Extract the [x, y] coordinate from the center of the cell holding the provided text.  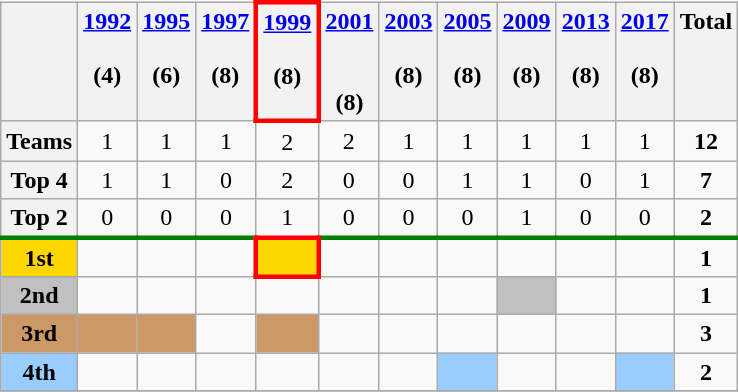
2003(8) [408, 62]
2001(8) [348, 62]
3 [706, 334]
Top 2 [40, 218]
Teams [40, 141]
1999(8) [287, 62]
2nd [40, 296]
2017(8) [644, 62]
7 [706, 180]
2013(8) [586, 62]
1992(4) [108, 62]
2009(8) [526, 62]
4th [40, 372]
1997(8) [226, 62]
12 [706, 141]
1995(6) [166, 62]
Top 4 [40, 180]
1st [40, 257]
2005 (8) [468, 62]
3rd [40, 334]
Total [706, 62]
